Search for the cell housing the specified text and yield its (X, Y) center coordinate. 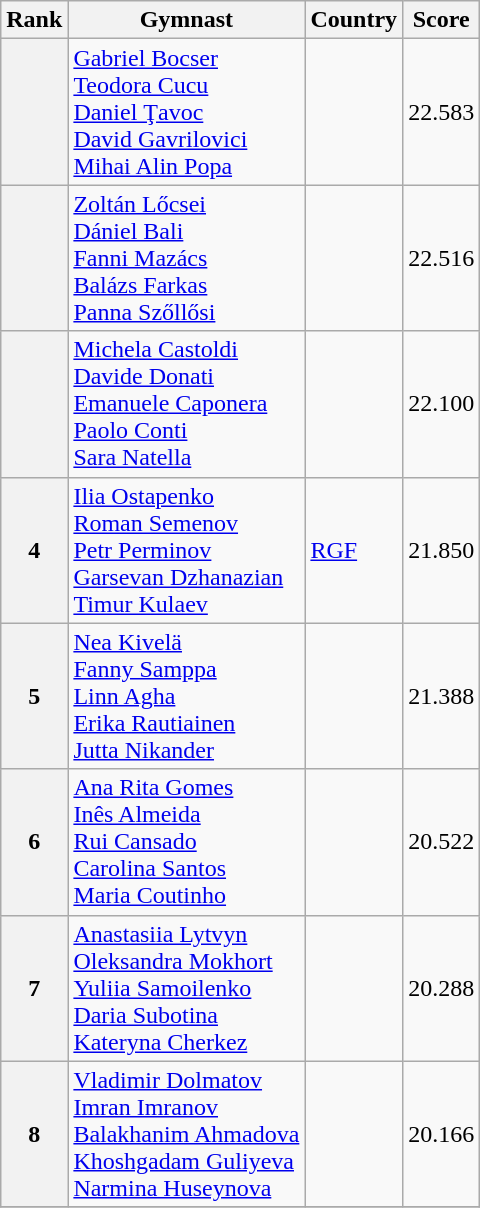
20.522 (442, 842)
21.388 (442, 696)
4 (34, 550)
21.850 (442, 550)
6 (34, 842)
Gymnast (186, 20)
Zoltán LőcseiDániel BaliFanni MazácsBalázs FarkasPanna Szőllősi (186, 258)
Gabriel BocserTeodora CucuDaniel ŢavocDavid GavriloviciMihai Alin Popa (186, 112)
8 (34, 1134)
22.583 (442, 112)
5 (34, 696)
RGF (354, 550)
Rank (34, 20)
20.166 (442, 1134)
Anastasiia LytvynOleksandra MokhortYuliia SamoilenkoDaria SubotinaKateryna Cherkez (186, 988)
20.288 (442, 988)
Vladimir DolmatovImran ImranovBalakhanim AhmadovaKhoshgadam GuliyevaNarmina Huseynova (186, 1134)
Country (354, 20)
Ilia OstapenkoRoman SemenovPetr PerminovGarsevan DzhanazianTimur Kulaev (186, 550)
Score (442, 20)
Ana Rita GomesInês AlmeidaRui CansadoCarolina SantosMaria Coutinho (186, 842)
22.100 (442, 404)
Michela CastoldiDavide DonatiEmanuele CaponeraPaolo ContiSara Natella (186, 404)
Nea KiveläFanny SamppaLinn AghaErika RautiainenJutta Nikander (186, 696)
22.516 (442, 258)
7 (34, 988)
